Search for the cell housing the specified text and yield its (x, y) center coordinate. 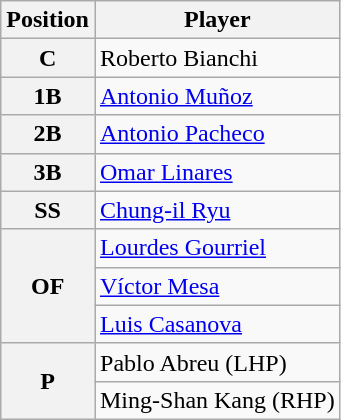
Antonio Muñoz (217, 96)
Lourdes Gourriel (217, 248)
Omar Linares (217, 172)
3B (48, 172)
Pablo Abreu (LHP) (217, 362)
SS (48, 210)
Ming-Shan Kang (RHP) (217, 400)
Player (217, 20)
2B (48, 134)
Luis Casanova (217, 324)
1B (48, 96)
Antonio Pacheco (217, 134)
Position (48, 20)
OF (48, 286)
Víctor Mesa (217, 286)
Chung-il Ryu (217, 210)
C (48, 58)
P (48, 381)
Roberto Bianchi (217, 58)
